Determine the [x, y] coordinate at the center of the cell enclosing the given text.  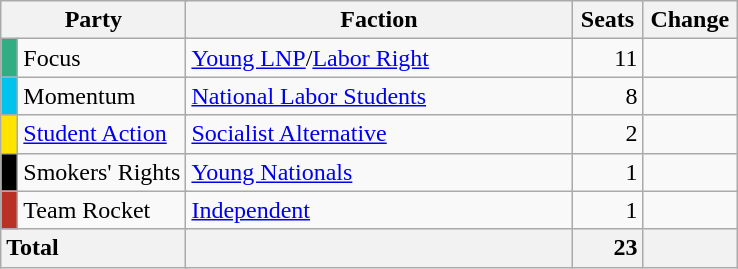
Socialist Alternative [379, 134]
Young LNP/Labor Right [379, 58]
Faction [379, 20]
2 [608, 134]
Total [94, 248]
Focus [102, 58]
Change [690, 20]
Smokers' Rights [102, 172]
Momentum [102, 96]
11 [608, 58]
8 [608, 96]
Young Nationals [379, 172]
National Labor Students [379, 96]
Student Action [102, 134]
Seats [608, 20]
Team Rocket [102, 210]
Party [94, 20]
Independent [379, 210]
23 [608, 248]
